Extract the [X, Y] coordinate from the center of the cell holding the provided text.  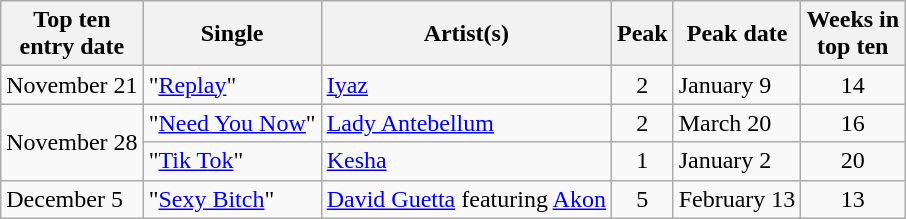
November 28 [72, 142]
16 [853, 123]
November 21 [72, 85]
5 [642, 199]
Iyaz [466, 85]
Peak date [737, 34]
Lady Antebellum [466, 123]
"Tik Tok" [232, 161]
1 [642, 161]
13 [853, 199]
"Need You Now" [232, 123]
14 [853, 85]
Kesha [466, 161]
December 5 [72, 199]
January 9 [737, 85]
February 13 [737, 199]
Single [232, 34]
"Sexy Bitch" [232, 199]
Top tenentry date [72, 34]
January 2 [737, 161]
"Replay" [232, 85]
Weeks intop ten [853, 34]
David Guetta featuring Akon [466, 199]
20 [853, 161]
Peak [642, 34]
March 20 [737, 123]
Artist(s) [466, 34]
